Output the (x, y) coordinate of the center of the cell containing the given text.  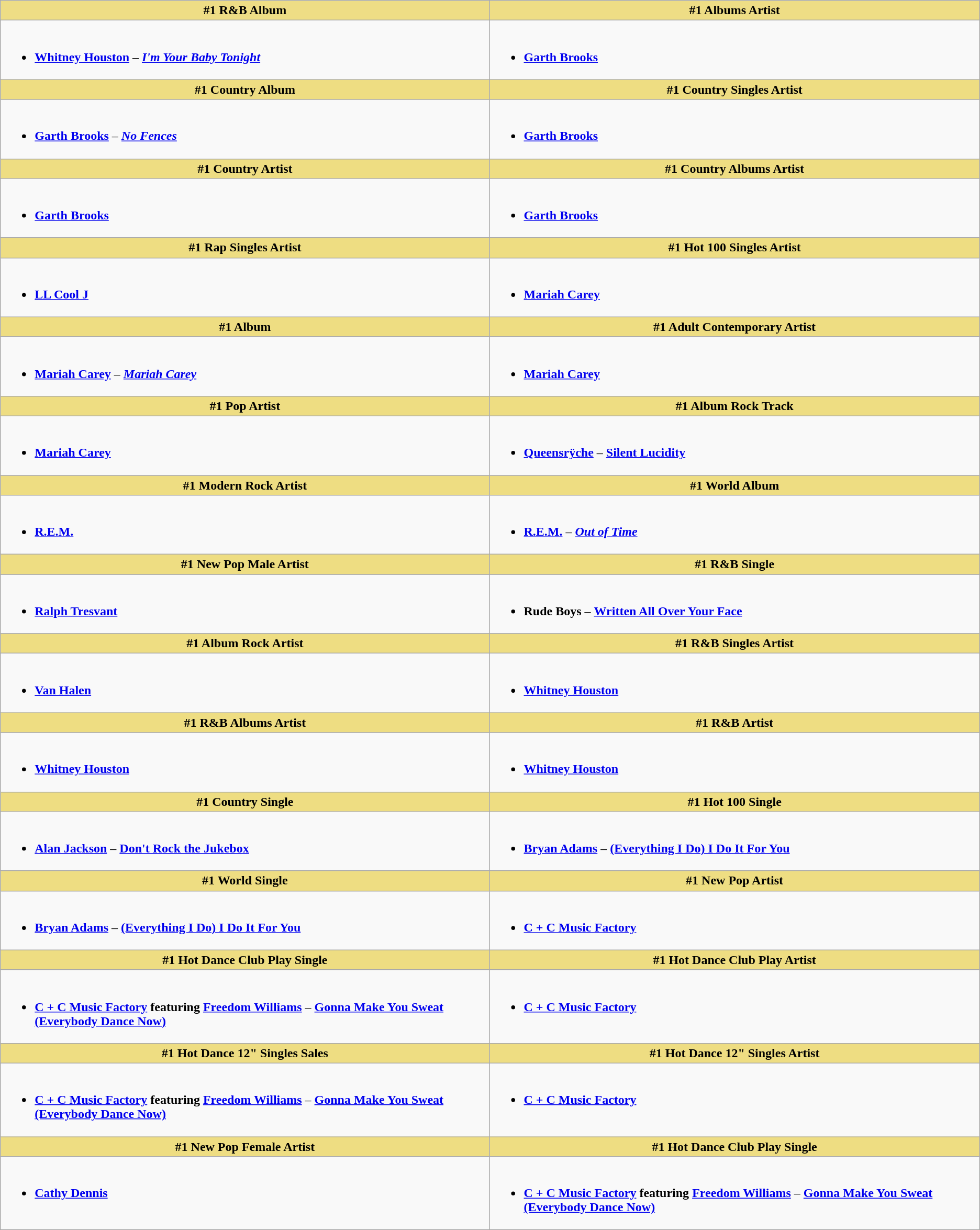
Garth Brooks – No Fences (245, 129)
#1 World Single (245, 881)
#1 Country Albums Artist (734, 169)
#1 R&B Albums Artist (245, 723)
#1 Rap Singles Artist (245, 248)
#1 Pop Artist (245, 406)
Ralph Tresvant (245, 604)
#1 Hot Dance Club Play Artist (734, 960)
#1 Album Rock Track (734, 406)
Whitney Houston – I'm Your Baby Tonight (245, 50)
Queensrÿche – Silent Lucidity (734, 445)
#1 Hot Dance 12" Singles Artist (734, 1053)
#1 New Pop Artist (734, 881)
Mariah Carey – Mariah Carey (245, 367)
LL Cool J (245, 287)
Alan Jackson – Don't Rock the Jukebox (245, 841)
#1 World Album (734, 485)
Cathy Dennis (245, 1193)
#1 R&B Singles Artist (734, 644)
#1 New Pop Female Artist (245, 1146)
#1 Hot 100 Singles Artist (734, 248)
#1 Album Rock Artist (245, 644)
#1 Hot 100 Single (734, 802)
#1 Country Artist (245, 169)
#1 New Pop Male Artist (245, 564)
#1 Country Singles Artist (734, 90)
#1 Country Single (245, 802)
#1 Country Album (245, 90)
#1 Adult Contemporary Artist (734, 327)
#1 Album (245, 327)
R.E.M. – Out of Time (734, 525)
#1 Hot Dance 12" Singles Sales (245, 1053)
#1 R&B Artist (734, 723)
Van Halen (245, 683)
#1 Modern Rock Artist (245, 485)
#1 R&B Album (245, 10)
#1 R&B Single (734, 564)
R.E.M. (245, 525)
#1 Albums Artist (734, 10)
Rude Boys – Written All Over Your Face (734, 604)
